Identify which cell holds the provided text, then report its (X, Y) central coordinate. 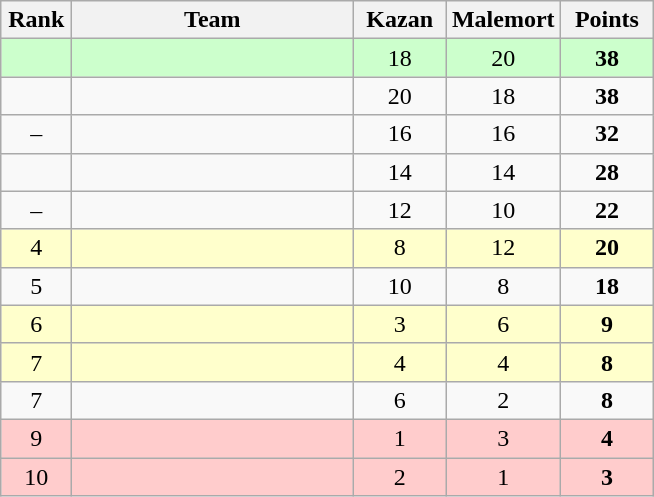
32 (607, 134)
Rank (36, 20)
28 (607, 172)
Malemort (503, 20)
Points (607, 20)
Team (212, 20)
5 (36, 286)
22 (607, 210)
Kazan (400, 20)
